Extract the [X, Y] coordinate from the center of the cell holding the provided text.  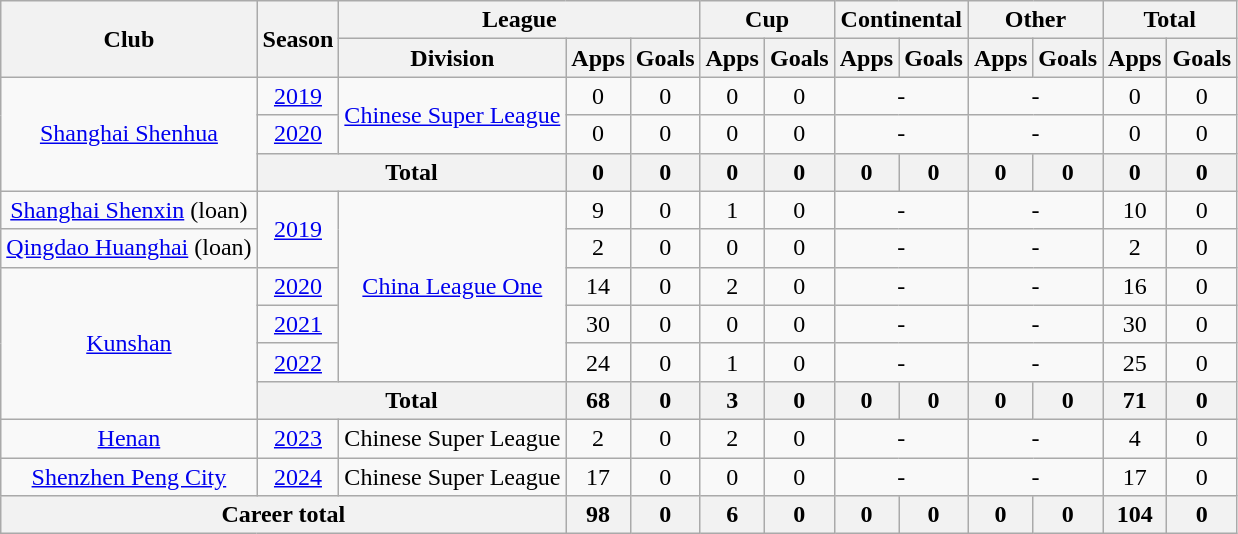
2021 [298, 324]
Continental [901, 20]
98 [598, 515]
25 [1135, 362]
League [520, 20]
Shanghai Shenxin (loan) [129, 210]
Kunshan [129, 343]
Club [129, 39]
Season [298, 39]
Shanghai Shenhua [129, 134]
Shenzhen Peng City [129, 477]
Qingdao Huanghai (loan) [129, 248]
Division [452, 58]
6 [732, 515]
Cup [767, 20]
Other [1035, 20]
2022 [298, 362]
68 [598, 400]
10 [1135, 210]
Henan [129, 438]
16 [1135, 286]
71 [1135, 400]
2024 [298, 477]
2023 [298, 438]
9 [598, 210]
China League One [452, 286]
104 [1135, 515]
Career total [284, 515]
3 [732, 400]
14 [598, 286]
4 [1135, 438]
24 [598, 362]
